Find where the given text appears and provide that cell's center as [x, y] coordinate. 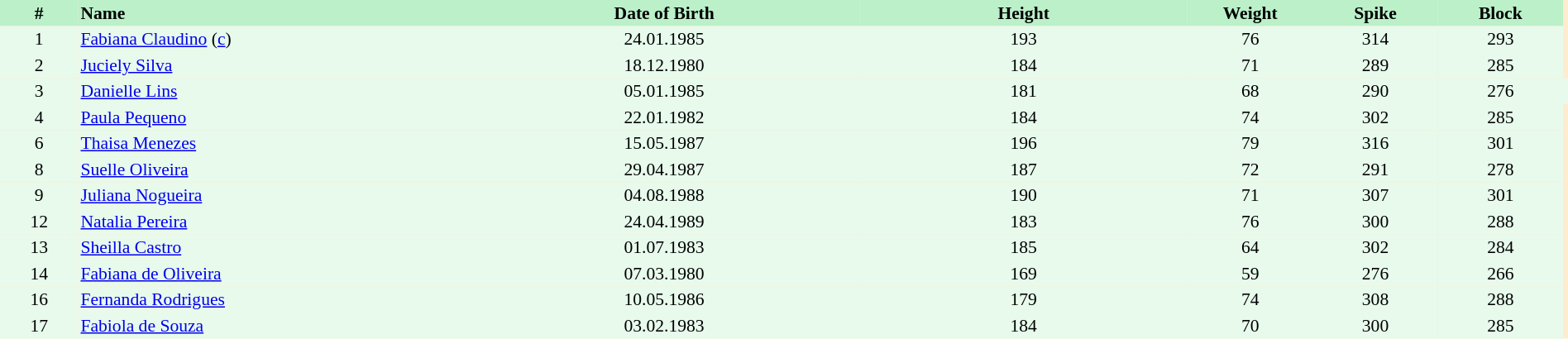
10.05.1986 [664, 299]
3 [39, 91]
Natalia Pereira [273, 222]
04.08.1988 [664, 195]
Sheilla Castro [273, 248]
24.04.1989 [664, 222]
Danielle Lins [273, 91]
4 [39, 117]
190 [1024, 195]
293 [1500, 40]
183 [1024, 222]
05.01.1985 [664, 91]
Suelle Oliveira [273, 169]
278 [1500, 169]
Fabiana de Oliveira [273, 274]
6 [39, 144]
15.05.1987 [664, 144]
Name [273, 13]
308 [1374, 299]
266 [1500, 274]
Juliana Nogueira [273, 195]
9 [39, 195]
8 [39, 169]
17 [39, 326]
59 [1250, 274]
# [39, 13]
289 [1374, 65]
68 [1250, 91]
Thaisa Menezes [273, 144]
70 [1250, 326]
291 [1374, 169]
07.03.1980 [664, 274]
Fabiola de Souza [273, 326]
22.01.1982 [664, 117]
307 [1374, 195]
12 [39, 222]
Weight [1250, 13]
03.02.1983 [664, 326]
Juciely Silva [273, 65]
193 [1024, 40]
196 [1024, 144]
18.12.1980 [664, 65]
169 [1024, 274]
179 [1024, 299]
01.07.1983 [664, 248]
Fernanda Rodrigues [273, 299]
314 [1374, 40]
Fabiana Claudino (c) [273, 40]
1 [39, 40]
284 [1500, 248]
72 [1250, 169]
64 [1250, 248]
187 [1024, 169]
14 [39, 274]
Spike [1374, 13]
Block [1500, 13]
Height [1024, 13]
Paula Pequeno [273, 117]
13 [39, 248]
185 [1024, 248]
181 [1024, 91]
290 [1374, 91]
24.01.1985 [664, 40]
16 [39, 299]
316 [1374, 144]
2 [39, 65]
29.04.1987 [664, 169]
Date of Birth [664, 13]
79 [1250, 144]
